Identify which cell holds the provided text, then report its (x, y) central coordinate. 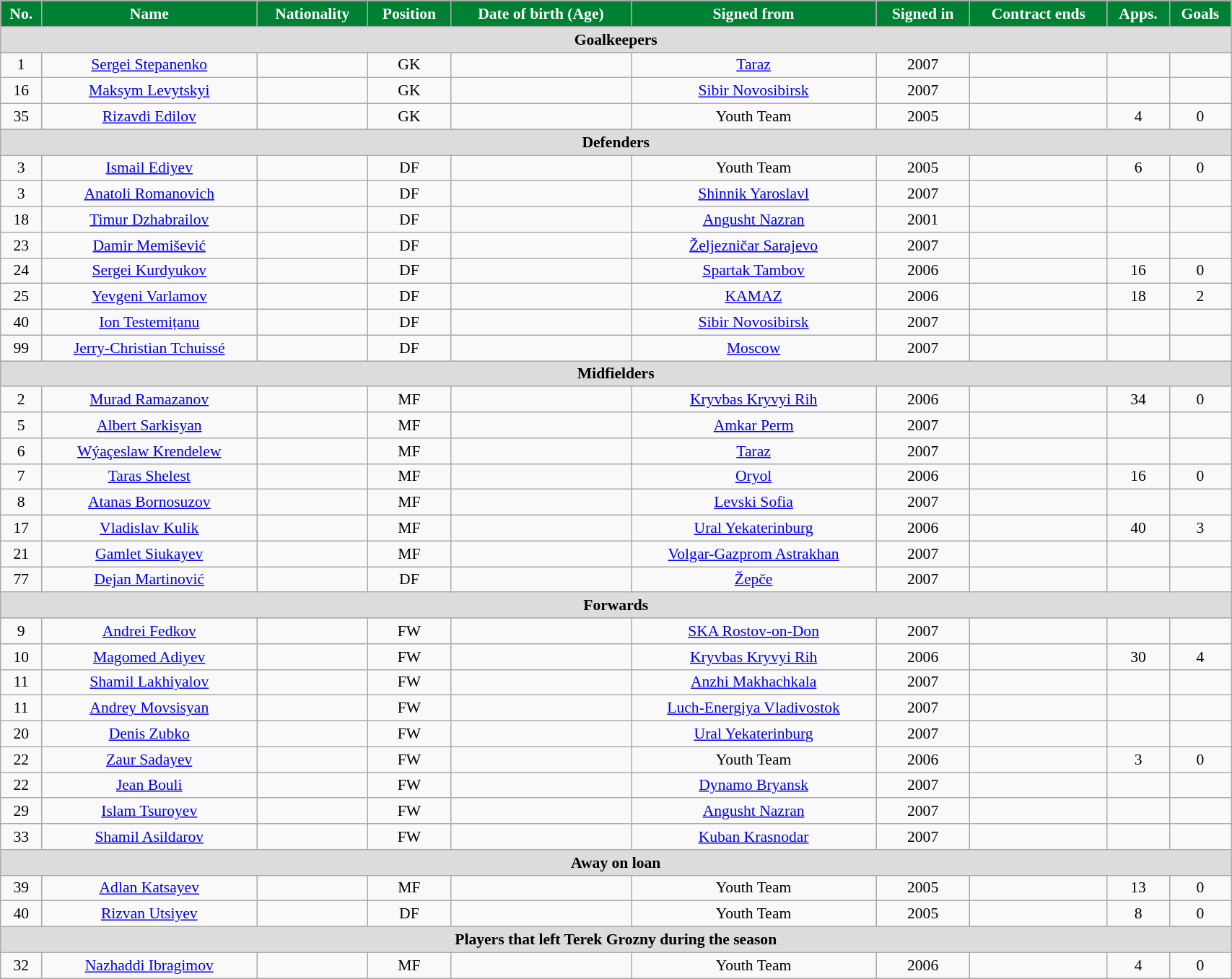
Anzhi Makhachkala (753, 682)
Midfielders (616, 374)
5 (22, 425)
Luch-Energiya Vladivostok (753, 708)
SKA Rostov-on-Don (753, 631)
Nazhaddi Ibragimov (149, 965)
Levski Sofia (753, 502)
Vladislav Kulik (149, 528)
Denis Zubko (149, 734)
39 (22, 888)
77 (22, 580)
Andrei Fedkov (149, 631)
Nationality (313, 14)
24 (22, 271)
20 (22, 734)
Žepče (753, 580)
13 (1138, 888)
Apps. (1138, 14)
Shinnik Yaroslavl (753, 194)
No. (22, 14)
Damir Memišević (149, 245)
17 (22, 528)
Sergei Kurdyukov (149, 271)
Moscow (753, 348)
Islam Tsuroyev (149, 812)
Name (149, 14)
32 (22, 965)
Players that left Terek Grozny during the season (616, 940)
Away on loan (616, 863)
Dynamo Bryansk (753, 786)
29 (22, 812)
Forwards (616, 606)
Magomed Adiyev (149, 657)
Signed in (923, 14)
35 (22, 117)
Yevgeni Varlamov (149, 297)
Signed from (753, 14)
Defenders (616, 142)
23 (22, 245)
Rizvan Utsiyev (149, 914)
Goalkeepers (616, 40)
34 (1138, 400)
1 (22, 65)
Timur Dzhabrailov (149, 219)
Wýaçeslaw Krendelew (149, 451)
Ismail Ediyev (149, 168)
Atanas Bornosuzov (149, 502)
Position (410, 14)
Albert Sarkisyan (149, 425)
Amkar Perm (753, 425)
Taras Shelest (149, 477)
Maksym Levytskyi (149, 91)
25 (22, 297)
Spartak Tambov (753, 271)
KAMAZ (753, 297)
Andrey Movsisyan (149, 708)
10 (22, 657)
Jerry-Christian Tchuissé (149, 348)
99 (22, 348)
2001 (923, 219)
Oryol (753, 477)
9 (22, 631)
Sergei Stepanenko (149, 65)
Shamil Asildarov (149, 837)
21 (22, 554)
Volgar-Gazprom Astrakhan (753, 554)
Shamil Lakhiyalov (149, 682)
Kuban Krasnodar (753, 837)
Dejan Martinović (149, 580)
Zaur Sadayev (149, 760)
Rizavdi Edilov (149, 117)
33 (22, 837)
Željezničar Sarajevo (753, 245)
Jean Bouli (149, 786)
Anatoli Romanovich (149, 194)
Date of birth (Age) (541, 14)
7 (22, 477)
30 (1138, 657)
Contract ends (1039, 14)
Gamlet Siukayev (149, 554)
Ion Testemițanu (149, 323)
Goals (1200, 14)
Adlan Katsayev (149, 888)
Murad Ramazanov (149, 400)
